Scan for the cell matching the given text and deliver its [x, y] coordinate at center. 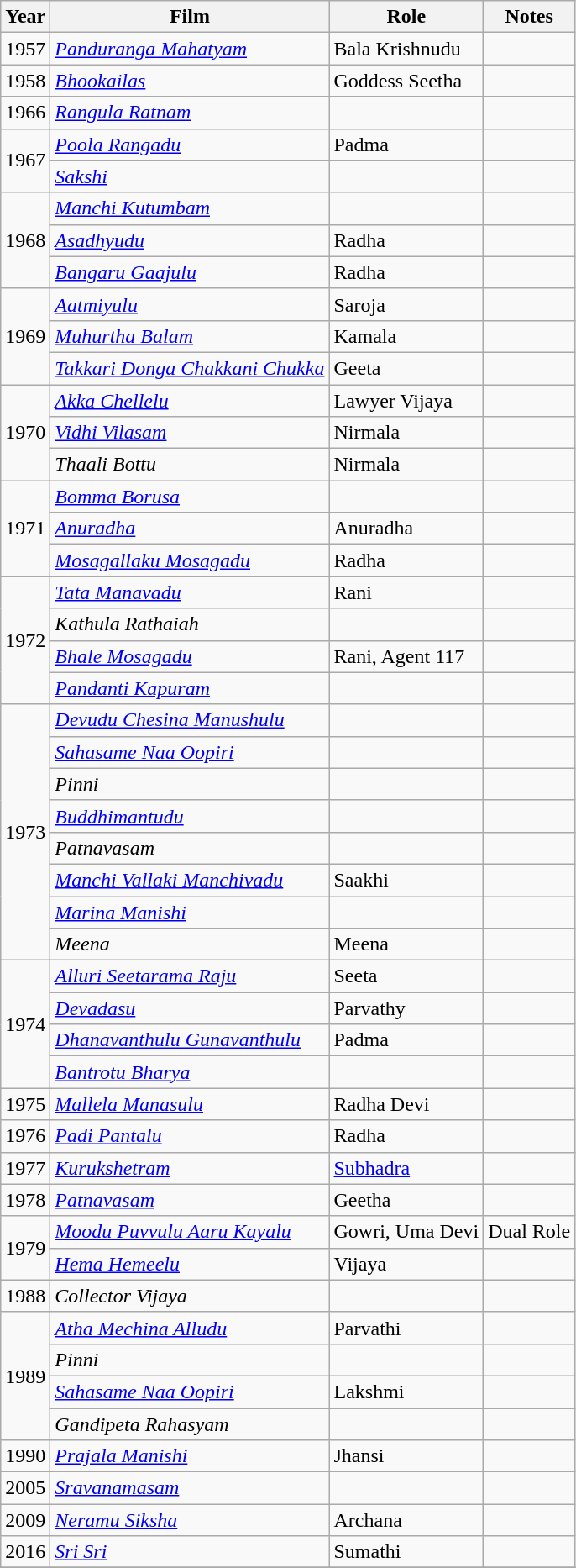
Akka Chellelu [190, 401]
Saakhi [406, 880]
Geetha [406, 1200]
Mosagallaku Mosagadu [190, 560]
Sravanamasam [190, 1488]
1977 [25, 1168]
1966 [25, 113]
2016 [25, 1552]
Lakshmi [406, 1392]
Bangaru Gaajulu [190, 272]
2005 [25, 1488]
1976 [25, 1136]
Notes [529, 17]
Buddhimantudu [190, 816]
Sri Sri [190, 1552]
Neramu Siksha [190, 1520]
1989 [25, 1376]
Takkari Donga Chakkani Chukka [190, 368]
Rangula Ratnam [190, 113]
Kurukshetram [190, 1168]
1970 [25, 433]
Muhurtha Balam [190, 336]
1988 [25, 1296]
Parvathi [406, 1328]
Panduranga Mahatyam [190, 49]
Aatmiyulu [190, 304]
Goddess Seetha [406, 81]
Gandipeta Rahasyam [190, 1424]
Geeta [406, 368]
Subhadra [406, 1168]
Dual Role [529, 1232]
Film [190, 17]
Kathula Rathaiah [190, 624]
1990 [25, 1456]
Radha Devi [406, 1104]
1972 [25, 640]
Archana [406, 1520]
Seeta [406, 976]
Devadasu [190, 1008]
Alluri Seetarama Raju [190, 976]
1969 [25, 336]
Bantrotu Bharya [190, 1072]
Tata Manavadu [190, 592]
Mallela Manasulu [190, 1104]
Bomma Borusa [190, 497]
1967 [25, 160]
Manchi Vallaki Manchivadu [190, 880]
Pandanti Kapuram [190, 688]
1971 [25, 529]
1975 [25, 1104]
Dhanavanthulu Gunavanthulu [190, 1040]
Moodu Puvvulu Aaru Kayalu [190, 1232]
Role [406, 17]
1978 [25, 1200]
Bhale Mosagadu [190, 656]
Parvathy [406, 1008]
Year [25, 17]
Sumathi [406, 1552]
Rani, Agent 117 [406, 656]
1974 [25, 1024]
Kamala [406, 336]
Lawyer Vijaya [406, 401]
Hema Hemeelu [190, 1264]
Poola Rangadu [190, 145]
Collector Vijaya [190, 1296]
Sakshi [190, 176]
Bala Krishnudu [406, 49]
Vidhi Vilasam [190, 433]
Saroja [406, 304]
Vijaya [406, 1264]
Devudu Chesina Manushulu [190, 720]
Thaali Bottu [190, 465]
Asadhyudu [190, 240]
Gowri, Uma Devi [406, 1232]
Manchi Kutumbam [190, 208]
1957 [25, 49]
2009 [25, 1520]
Jhansi [406, 1456]
Padi Pantalu [190, 1136]
1968 [25, 240]
1958 [25, 81]
Rani [406, 592]
1973 [25, 832]
Bhookailas [190, 81]
Prajala Manishi [190, 1456]
Atha Mechina Alludu [190, 1328]
1979 [25, 1248]
Marina Manishi [190, 912]
